Scan for the cell matching the given text and deliver its [x, y] coordinate at center. 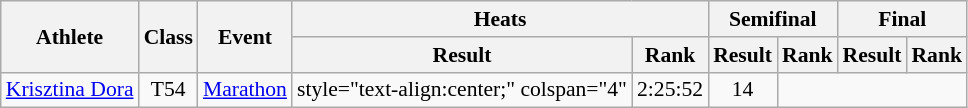
2:25:52 [670, 90]
style="text-align:center;" colspan="4" [462, 90]
T54 [168, 90]
Marathon [245, 90]
Athlete [70, 36]
Event [245, 36]
Heats [500, 19]
Class [168, 36]
Final [902, 19]
Semifinal [772, 19]
Krisztina Dora [70, 90]
14 [742, 90]
